Search for the cell housing the specified text and yield its [x, y] center coordinate. 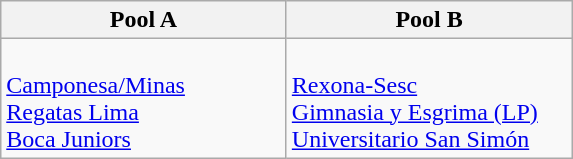
Rexona-Sesc Gimnasia y Esgrima (LP) Universitario San Simón [429, 98]
Pool A [144, 20]
Camponesa/Minas Regatas Lima Boca Juniors [144, 98]
Pool B [429, 20]
